Identify which cell holds the provided text, then report its [X, Y] central coordinate. 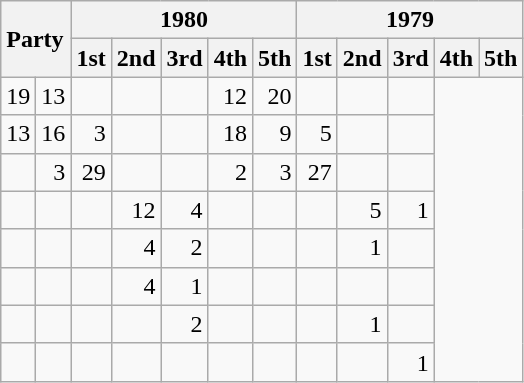
16 [54, 134]
Party [36, 39]
29 [91, 172]
1980 [184, 20]
18 [230, 134]
1979 [410, 20]
19 [18, 96]
27 [317, 172]
9 [275, 134]
20 [275, 96]
